From the cell containing the given text, extract its center point as [X, Y] coordinate. 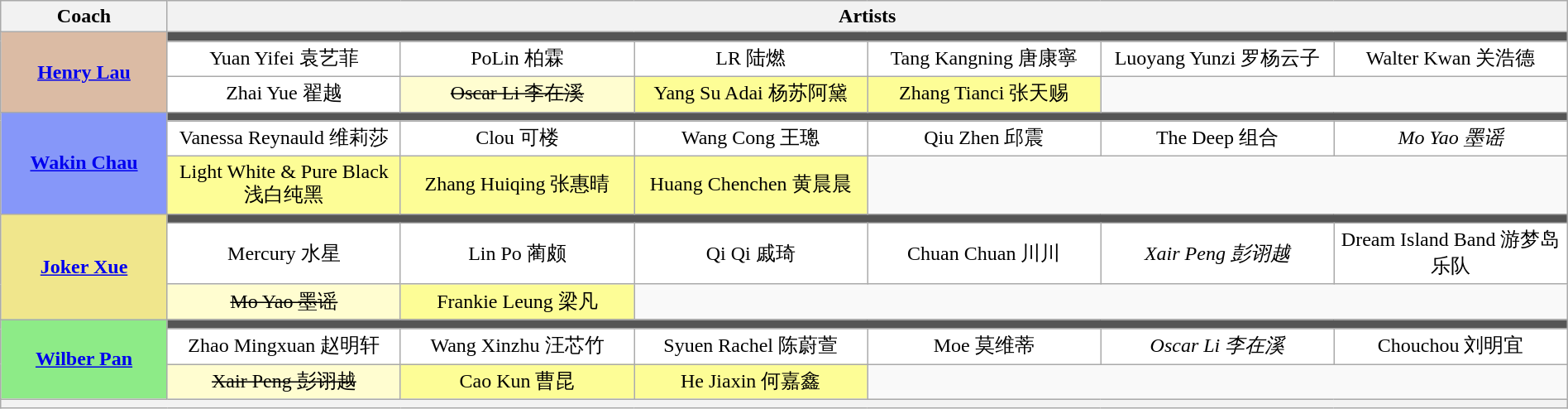
Mercury 水星 [284, 253]
Zhang Tianci 张天赐 [984, 94]
Joker Xue [84, 267]
LR 陆燃 [751, 60]
Zhai Yue 翟越 [284, 94]
Yuan Yifei 袁艺菲 [284, 60]
Artists [867, 17]
Luoyang Yunzi 罗杨云子 [1217, 60]
Chouchou 刘明宜 [1451, 346]
The Deep 组合 [1217, 139]
Chuan Chuan 川川 [984, 253]
Light White & Pure Black 浅白纯黑 [284, 185]
Qiu Zhen 邱震 [984, 139]
Huang Chenchen 黄晨晨 [751, 185]
Qi Qi 戚琦 [751, 253]
Wakin Chau [84, 162]
Frankie Leung 梁凡 [517, 301]
Yang Su Adai 杨苏阿黛 [751, 94]
Cao Kun 曹昆 [517, 383]
Wang Cong 王璁 [751, 139]
Vanessa Reynauld 维莉莎 [284, 139]
Lin Po 蔺颇 [517, 253]
Tang Kangning 唐康寧 [984, 60]
Coach [84, 17]
He Jiaxin 何嘉鑫 [751, 383]
Moe 莫维蒂 [984, 346]
Zhao Mingxuan 赵明轩 [284, 346]
Wang Xinzhu 汪芯竹 [517, 346]
Syuen Rachel 陈蔚萱 [751, 346]
Henry Lau [84, 72]
Wilber Pan [84, 359]
Clou 可楼 [517, 139]
Walter Kwan 关浩德 [1451, 60]
Dream Island Band 游梦岛乐队 [1451, 253]
Zhang Huiqing 张惠晴 [517, 185]
PoLin 柏霖 [517, 60]
